Pinpoint the cell where the given text exists, returning its (x, y) midpoint coordinate. 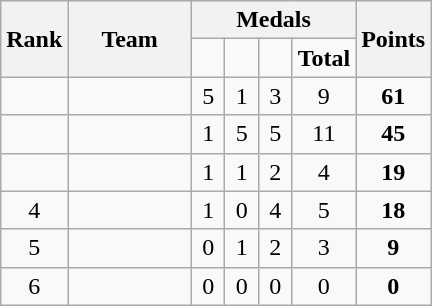
61 (394, 96)
Rank (34, 39)
19 (394, 172)
45 (394, 134)
18 (394, 210)
Total (324, 58)
Medals (273, 20)
Team (130, 39)
Points (394, 39)
11 (324, 134)
6 (34, 286)
